Search for the cell housing the specified text and yield its (x, y) center coordinate. 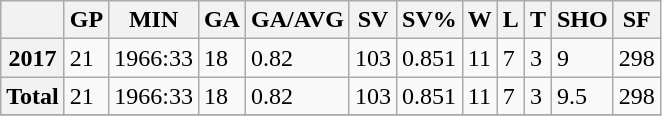
GP (86, 20)
Total (33, 96)
T (538, 20)
L (510, 20)
SHO (582, 20)
GA/AVG (297, 20)
SV% (430, 20)
MIN (154, 20)
9 (582, 58)
SV (372, 20)
W (480, 20)
2017 (33, 58)
GA (222, 20)
SF (636, 20)
9.5 (582, 96)
